Provide the (x, y) coordinate of the cell's center where the given text is located.  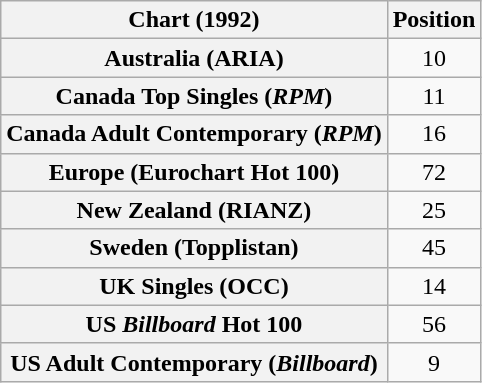
Australia (ARIA) (194, 58)
16 (434, 134)
11 (434, 96)
72 (434, 172)
Canada Top Singles (RPM) (194, 96)
56 (434, 324)
UK Singles (OCC) (194, 286)
Europe (Eurochart Hot 100) (194, 172)
25 (434, 210)
10 (434, 58)
US Adult Contemporary (Billboard) (194, 362)
Chart (1992) (194, 20)
Canada Adult Contemporary (RPM) (194, 134)
14 (434, 286)
US Billboard Hot 100 (194, 324)
Sweden (Topplistan) (194, 248)
Position (434, 20)
9 (434, 362)
45 (434, 248)
New Zealand (RIANZ) (194, 210)
